Output the [X, Y] coordinate of the center of the cell containing the given text.  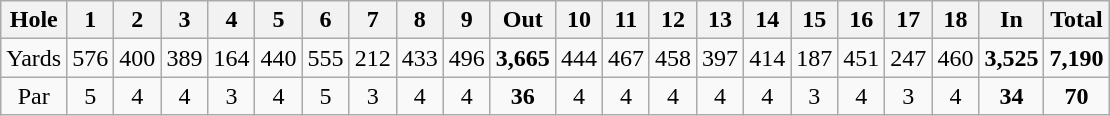
467 [626, 58]
212 [372, 58]
34 [1012, 96]
414 [768, 58]
Out [522, 20]
In [1012, 20]
16 [862, 20]
11 [626, 20]
10 [578, 20]
576 [90, 58]
Par [34, 96]
451 [862, 58]
36 [522, 96]
8 [420, 20]
70 [1076, 96]
Hole [34, 20]
13 [720, 20]
460 [956, 58]
440 [278, 58]
389 [184, 58]
458 [672, 58]
433 [420, 58]
247 [908, 58]
9 [466, 20]
496 [466, 58]
3,525 [1012, 58]
187 [814, 58]
7,190 [1076, 58]
15 [814, 20]
2 [138, 20]
Yards [34, 58]
444 [578, 58]
7 [372, 20]
17 [908, 20]
164 [232, 58]
400 [138, 58]
3,665 [522, 58]
397 [720, 58]
12 [672, 20]
14 [768, 20]
6 [326, 20]
18 [956, 20]
Total [1076, 20]
1 [90, 20]
555 [326, 58]
